Identify which cell holds the provided text, then report its (X, Y) central coordinate. 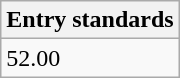
52.00 (90, 58)
Entry standards (90, 20)
